Locate the cell with the specified text and output its (X, Y) center coordinate. 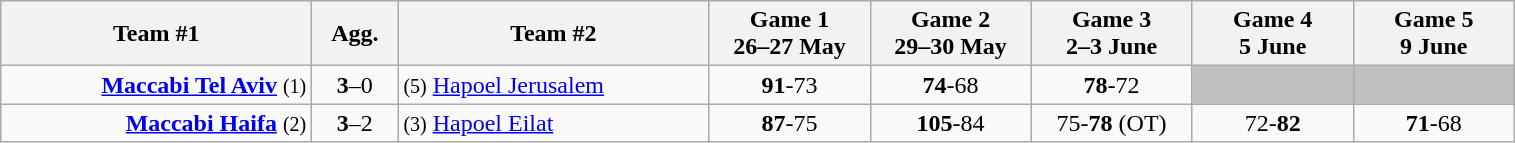
Game 126–27 May (790, 34)
3–2 (355, 123)
91-73 (790, 85)
Maccabi Tel Aviv (1) (156, 85)
Maccabi Haifa (2) (156, 123)
(5) Hapoel Jerusalem (554, 85)
3–0 (355, 85)
71-68 (1434, 123)
Game 45 June (1272, 34)
87-75 (790, 123)
72-82 (1272, 123)
Game 229–30 May (950, 34)
75-78 (OT) (1112, 123)
74-68 (950, 85)
78-72 (1112, 85)
Game 32–3 June (1112, 34)
105-84 (950, 123)
(3) Hapoel Eilat (554, 123)
Agg. (355, 34)
Team #2 (554, 34)
Game 59 June (1434, 34)
Team #1 (156, 34)
